Identify which cell holds the provided text, then report its (X, Y) central coordinate. 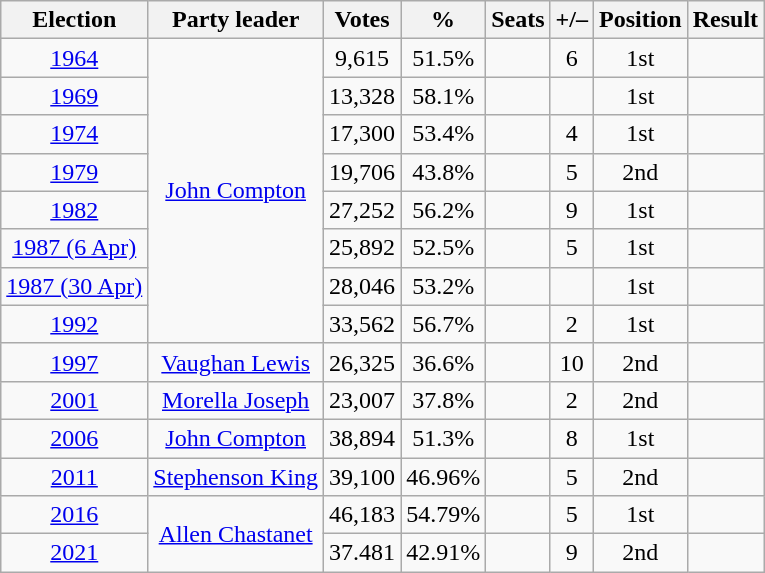
Election (74, 20)
42.91% (444, 553)
58.1% (444, 96)
23,007 (362, 400)
53.2% (444, 286)
39,100 (362, 477)
43.8% (444, 172)
17,300 (362, 134)
Vaughan Lewis (236, 362)
+/– (572, 20)
51.3% (444, 438)
Position (640, 20)
2006 (74, 438)
2021 (74, 553)
Votes (362, 20)
19,706 (362, 172)
56.2% (444, 210)
27,252 (362, 210)
2001 (74, 400)
51.5% (444, 58)
38,894 (362, 438)
Seats (518, 20)
2011 (74, 477)
1992 (74, 324)
53.4% (444, 134)
2016 (74, 515)
52.5% (444, 248)
8 (572, 438)
46.96% (444, 477)
Allen Chastanet (236, 534)
28,046 (362, 286)
54.79% (444, 515)
Result (725, 20)
9,615 (362, 58)
Morella Joseph (236, 400)
6 (572, 58)
33,562 (362, 324)
1982 (74, 210)
1979 (74, 172)
Party leader (236, 20)
Stephenson King (236, 477)
10 (572, 362)
1987 (30 Apr) (74, 286)
37.481 (362, 553)
36.6% (444, 362)
% (444, 20)
46,183 (362, 515)
37.8% (444, 400)
13,328 (362, 96)
26,325 (362, 362)
1964 (74, 58)
1969 (74, 96)
1974 (74, 134)
1987 (6 Apr) (74, 248)
4 (572, 134)
1997 (74, 362)
56.7% (444, 324)
25,892 (362, 248)
